Locate the cell with the specified text and output its (X, Y) center coordinate. 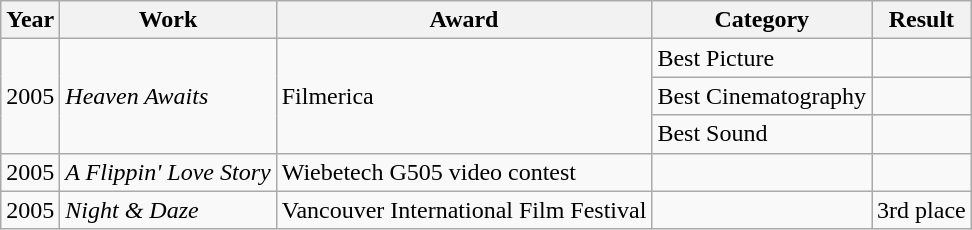
Heaven Awaits (168, 96)
Night & Daze (168, 210)
Category (762, 20)
Best Sound (762, 134)
Award (464, 20)
Work (168, 20)
A Flippin' Love Story (168, 172)
Best Picture (762, 58)
Vancouver International Film Festival (464, 210)
Filmerica (464, 96)
Result (922, 20)
Wiebetech G505 video contest (464, 172)
Best Cinematography (762, 96)
Year (30, 20)
3rd place (922, 210)
